Locate the cell with the specified text and output its (X, Y) center coordinate. 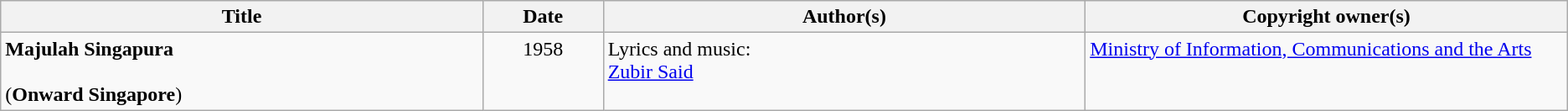
Copyright owner(s) (1327, 17)
Author(s) (844, 17)
Lyrics and music:Zubir Said (844, 71)
Ministry of Information, Communications and the Arts (1327, 71)
Date (543, 17)
1958 (543, 71)
Title (242, 17)
Majulah Singapura(Onward Singapore) (242, 71)
